Scan for the cell matching the given text and deliver its (x, y) coordinate at center. 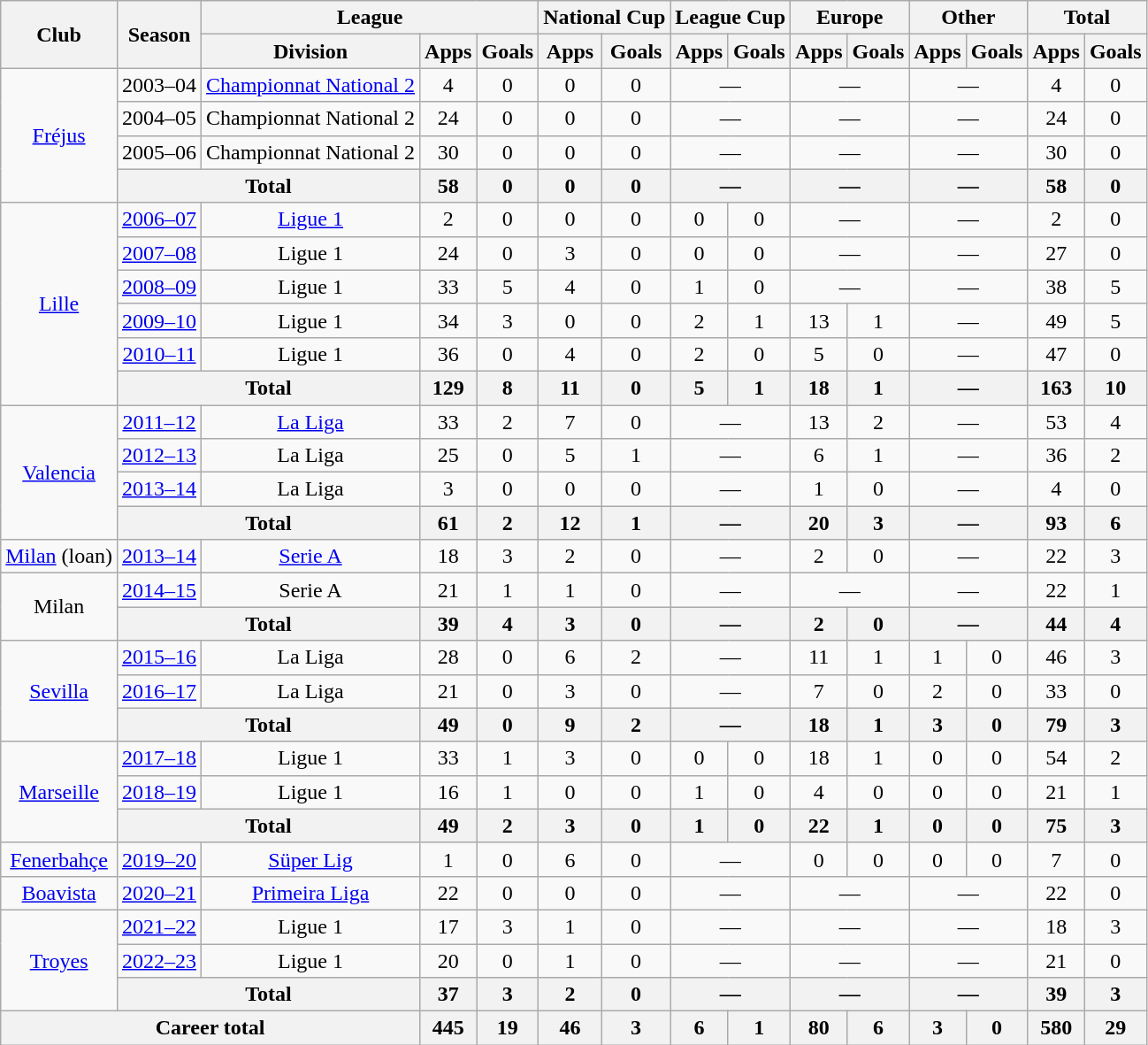
44 (1056, 624)
Primeira Liga (311, 893)
28 (448, 657)
34 (448, 320)
53 (1056, 422)
League (370, 18)
Club (59, 35)
2019–20 (159, 859)
79 (1056, 725)
2003–04 (159, 85)
580 (1056, 1028)
Other (968, 18)
Süper Lig (311, 859)
37 (448, 995)
25 (448, 456)
2022–23 (159, 960)
2006–07 (159, 219)
29 (1115, 1028)
2010–11 (159, 354)
National Cup (605, 18)
Valencia (59, 473)
2008–09 (159, 287)
2018–19 (159, 792)
2021–22 (159, 926)
2015–16 (159, 657)
2011–12 (159, 422)
2020–21 (159, 893)
16 (448, 792)
League Cup (731, 18)
12 (570, 523)
2012–13 (159, 456)
2007–08 (159, 253)
Lille (59, 304)
61 (448, 523)
2014–15 (159, 590)
129 (448, 388)
Milan (59, 607)
2004–05 (159, 119)
80 (819, 1028)
47 (1056, 354)
Milan (loan) (59, 557)
54 (1056, 758)
2005–06 (159, 152)
Division (311, 51)
93 (1056, 523)
10 (1115, 388)
Career total (210, 1028)
19 (508, 1028)
75 (1056, 826)
2017–18 (159, 758)
Sevilla (59, 691)
Europe (850, 18)
27 (1056, 253)
8 (508, 388)
9 (570, 725)
Boavista (59, 893)
Troyes (59, 960)
2016–17 (159, 691)
Season (159, 35)
Fenerbahçe (59, 859)
163 (1056, 388)
Fréjus (59, 135)
17 (448, 926)
445 (448, 1028)
38 (1056, 287)
2009–10 (159, 320)
Marseille (59, 792)
